Determine the [x, y] coordinate at the center of the cell enclosing the given text.  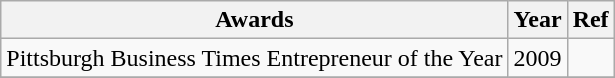
Awards [254, 20]
Year [538, 20]
Pittsburgh Business Times Entrepreneur of the Year [254, 58]
Ref [590, 20]
2009 [538, 58]
